Extract the (X, Y) coordinate from the center of the cell holding the provided text.  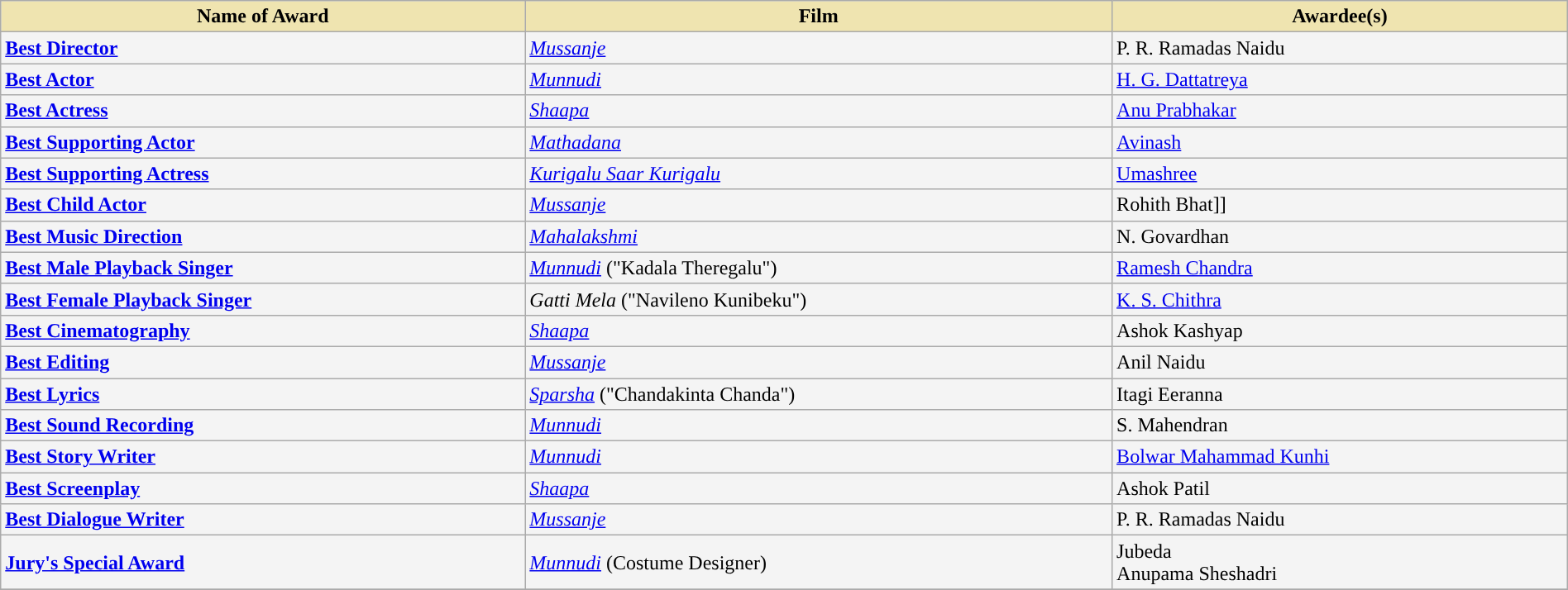
Munnudi ("Kadala Theregalu") (819, 268)
Anil Naidu (1340, 362)
Mahalakshmi (819, 236)
Best Sound Recording (263, 426)
Anu Prabhakar (1340, 111)
Mathadana (819, 142)
Best Story Writer (263, 457)
Best Actress (263, 111)
Best Director (263, 48)
Best Supporting Actress (263, 174)
K. S. Chithra (1340, 299)
Best Actor (263, 79)
S. Mahendran (1340, 426)
Ashok Kashyap (1340, 331)
Best Editing (263, 362)
Best Music Direction (263, 236)
Ramesh Chandra (1340, 268)
Bolwar Mahammad Kunhi (1340, 457)
Best Female Playback Singer (263, 299)
Best Male Playback Singer (263, 268)
Avinash (1340, 142)
Best Screenplay (263, 488)
Ashok Patil (1340, 488)
Sparsha ("Chandakinta Chanda") (819, 394)
Best Supporting Actor (263, 142)
Best Child Actor (263, 205)
H. G. Dattatreya (1340, 79)
Film (819, 17)
N. Govardhan (1340, 236)
Rohith Bhat]] (1340, 205)
Awardee(s) (1340, 17)
Jury's Special Award (263, 562)
Kurigalu Saar Kurigalu (819, 174)
Gatti Mela ("Navileno Kunibeku") (819, 299)
JubedaAnupama Sheshadri (1340, 562)
Best Dialogue Writer (263, 520)
Name of Award (263, 17)
Munnudi (Costume Designer) (819, 562)
Best Cinematography (263, 331)
Best Lyrics (263, 394)
Umashree (1340, 174)
Itagi Eeranna (1340, 394)
